For the text-containing cell, return its midpoint in [x, y] coordinate format. 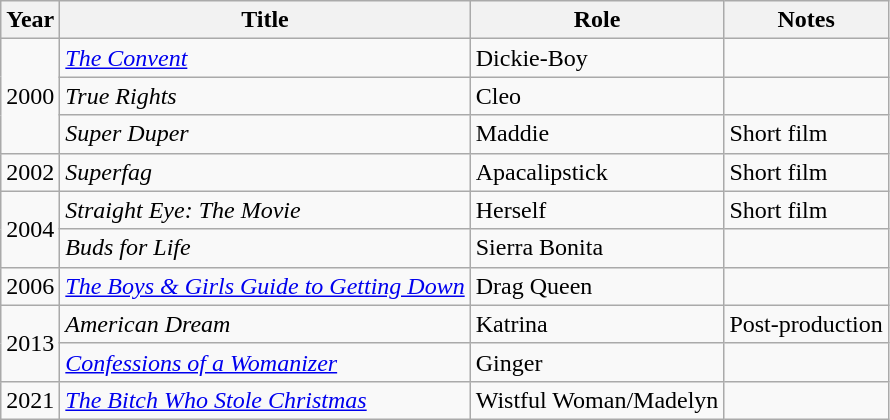
2021 [30, 400]
Confessions of a Womanizer [265, 362]
Super Duper [265, 134]
2002 [30, 172]
Year [30, 20]
American Dream [265, 324]
Straight Eye: The Movie [265, 210]
Buds for Life [265, 248]
Maddie [597, 134]
2000 [30, 96]
Drag Queen [597, 286]
Title [265, 20]
True Rights [265, 96]
Dickie-Boy [597, 58]
Superfag [265, 172]
Herself [597, 210]
Cleo [597, 96]
Apacalipstick [597, 172]
The Boys & Girls Guide to Getting Down [265, 286]
Ginger [597, 362]
The Bitch Who Stole Christmas [265, 400]
Post-production [806, 324]
Role [597, 20]
Wistful Woman/Madelyn [597, 400]
The Convent [265, 58]
Notes [806, 20]
Katrina [597, 324]
2006 [30, 286]
Sierra Bonita [597, 248]
2004 [30, 229]
2013 [30, 343]
